Return [x, y] of the center of cell containing provided text 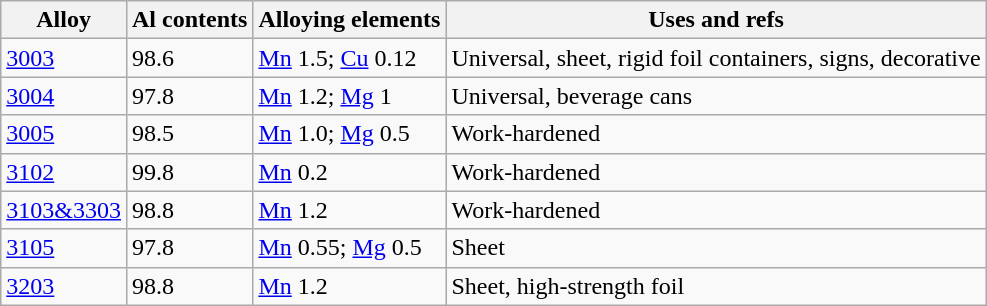
3003 [64, 58]
Universal, beverage cans [716, 96]
3005 [64, 134]
3102 [64, 172]
Mn 0.55; Mg 0.5 [350, 248]
Uses and refs [716, 20]
98.6 [189, 58]
3203 [64, 286]
3105 [64, 248]
Mn 1.0; Mg 0.5 [350, 134]
99.8 [189, 172]
Alloying elements [350, 20]
Mn 1.5; Cu 0.12 [350, 58]
Sheet [716, 248]
Sheet, high-strength foil [716, 286]
3004 [64, 96]
Al contents [189, 20]
Mn 1.2; Mg 1 [350, 96]
Mn 0.2 [350, 172]
3103&3303 [64, 210]
98.5 [189, 134]
Universal, sheet, rigid foil containers, signs, decorative [716, 58]
Alloy [64, 20]
